Locate the cell with the specified text and output its (x, y) center coordinate. 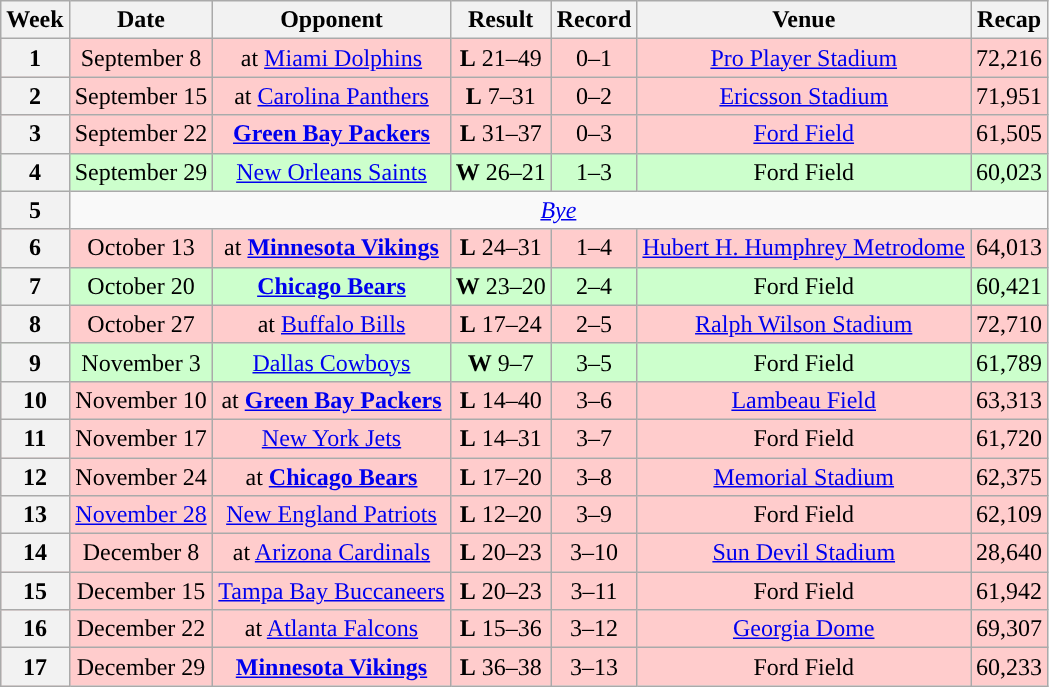
4 (35, 172)
Dallas Cowboys (332, 362)
1–4 (594, 248)
at Minnesota Vikings (332, 248)
16 (35, 629)
L 31–37 (500, 134)
December 8 (141, 553)
17 (35, 667)
3–7 (594, 438)
at Carolina Panthers (332, 96)
November 28 (141, 515)
61,789 (1010, 362)
10 (35, 400)
L 14–40 (500, 400)
62,109 (1010, 515)
L 24–31 (500, 248)
61,720 (1010, 438)
28,640 (1010, 553)
November 3 (141, 362)
0–1 (594, 58)
2–4 (594, 286)
Georgia Dome (804, 629)
Pro Player Stadium (804, 58)
L 15–36 (500, 629)
Week (35, 20)
5 (35, 210)
at Arizona Cardinals (332, 553)
New York Jets (332, 438)
September 29 (141, 172)
October 13 (141, 248)
7 (35, 286)
14 (35, 553)
60,023 (1010, 172)
Hubert H. Humphrey Metrodome (804, 248)
at Green Bay Packers (332, 400)
Sun Devil Stadium (804, 553)
60,233 (1010, 667)
Memorial Stadium (804, 477)
15 (35, 591)
71,951 (1010, 96)
Recap (1010, 20)
3–5 (594, 362)
New Orleans Saints (332, 172)
October 20 (141, 286)
Opponent (332, 20)
6 (35, 248)
12 (35, 477)
October 27 (141, 324)
2 (35, 96)
69,307 (1010, 629)
63,313 (1010, 400)
at Chicago Bears (332, 477)
0–3 (594, 134)
8 (35, 324)
61,942 (1010, 591)
3–6 (594, 400)
November 17 (141, 438)
3–11 (594, 591)
September 15 (141, 96)
62,375 (1010, 477)
3–10 (594, 553)
3–8 (594, 477)
Result (500, 20)
December 15 (141, 591)
L 21–49 (500, 58)
60,421 (1010, 286)
Chicago Bears (332, 286)
September 22 (141, 134)
72,710 (1010, 324)
72,216 (1010, 58)
3–13 (594, 667)
0–2 (594, 96)
W 23–20 (500, 286)
Green Bay Packers (332, 134)
December 29 (141, 667)
3 (35, 134)
1 (35, 58)
64,013 (1010, 248)
September 8 (141, 58)
W 26–21 (500, 172)
November 24 (141, 477)
L 36–38 (500, 667)
at Miami Dolphins (332, 58)
11 (35, 438)
Record (594, 20)
61,505 (1010, 134)
9 (35, 362)
W 9–7 (500, 362)
L 14–31 (500, 438)
L 7–31 (500, 96)
Ericsson Stadium (804, 96)
Venue (804, 20)
3–9 (594, 515)
3–12 (594, 629)
Minnesota Vikings (332, 667)
November 10 (141, 400)
December 22 (141, 629)
Tampa Bay Buccaneers (332, 591)
New England Patriots (332, 515)
L 17–20 (500, 477)
13 (35, 515)
at Atlanta Falcons (332, 629)
Ralph Wilson Stadium (804, 324)
at Buffalo Bills (332, 324)
1–3 (594, 172)
Date (141, 20)
Lambeau Field (804, 400)
2–5 (594, 324)
Bye (558, 210)
L 17–24 (500, 324)
L 12–20 (500, 515)
